Determine the [X, Y] coordinate at the center of the cell enclosing the given text.  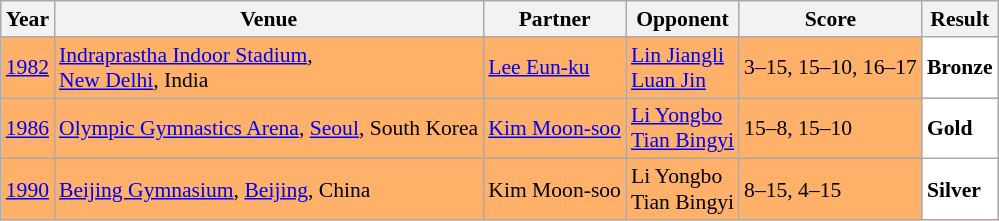
Opponent [682, 19]
Lin Jiangli Luan Jin [682, 68]
Venue [268, 19]
Partner [554, 19]
Year [28, 19]
Result [960, 19]
1982 [28, 68]
3–15, 15–10, 16–17 [830, 68]
Gold [960, 128]
Beijing Gymnasium, Beijing, China [268, 190]
15–8, 15–10 [830, 128]
Lee Eun-ku [554, 68]
1986 [28, 128]
8–15, 4–15 [830, 190]
1990 [28, 190]
Olympic Gymnastics Arena, Seoul, South Korea [268, 128]
Silver [960, 190]
Indraprastha Indoor Stadium, New Delhi, India [268, 68]
Score [830, 19]
Bronze [960, 68]
